Pinpoint the cell where the given text exists, returning its [X, Y] midpoint coordinate. 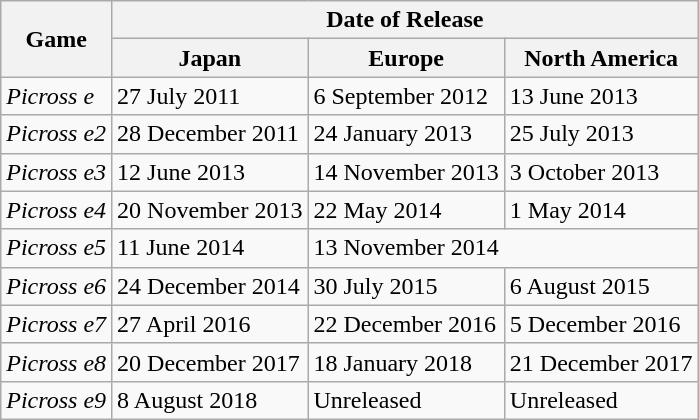
5 December 2016 [601, 324]
28 December 2011 [210, 134]
30 July 2015 [406, 286]
Picross e2 [56, 134]
Picross e5 [56, 248]
27 July 2011 [210, 96]
Picross e [56, 96]
6 September 2012 [406, 96]
Picross e6 [56, 286]
Game [56, 39]
22 May 2014 [406, 210]
Picross e3 [56, 172]
13 November 2014 [503, 248]
8 August 2018 [210, 400]
27 April 2016 [210, 324]
6 August 2015 [601, 286]
24 December 2014 [210, 286]
Japan [210, 58]
Picross e9 [56, 400]
20 December 2017 [210, 362]
13 June 2013 [601, 96]
18 January 2018 [406, 362]
North America [601, 58]
22 December 2016 [406, 324]
1 May 2014 [601, 210]
Picross e7 [56, 324]
Picross e8 [56, 362]
25 July 2013 [601, 134]
21 December 2017 [601, 362]
24 January 2013 [406, 134]
Date of Release [405, 20]
Europe [406, 58]
14 November 2013 [406, 172]
3 October 2013 [601, 172]
11 June 2014 [210, 248]
Picross e4 [56, 210]
12 June 2013 [210, 172]
20 November 2013 [210, 210]
